Extract the [X, Y] coordinate from the center of the cell holding the provided text.  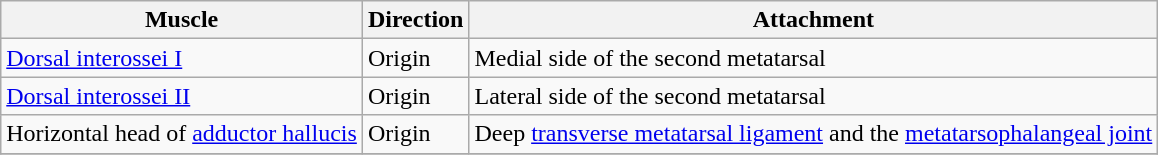
Lateral side of the second metatarsal [814, 96]
Medial side of the second metatarsal [814, 58]
Horizontal head of adductor hallucis [182, 134]
Attachment [814, 20]
Dorsal interossei II [182, 96]
Direction [416, 20]
Deep transverse metatarsal ligament and the metatarsophalangeal joint [814, 134]
Dorsal interossei I [182, 58]
Muscle [182, 20]
